Return the [X, Y] coordinate for the center point of the cell that contains the specified text.  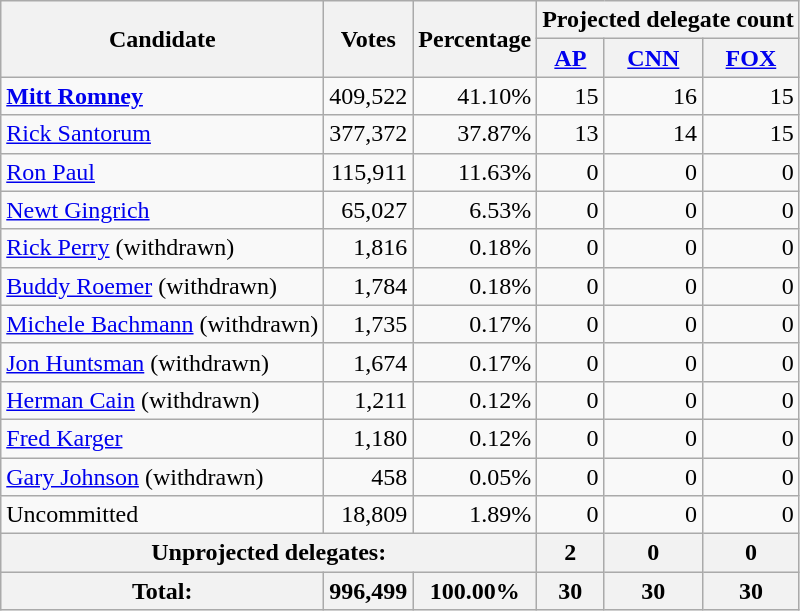
377,372 [368, 134]
996,499 [368, 591]
Rick Perry (withdrawn) [162, 248]
Buddy Roemer (withdrawn) [162, 286]
Mitt Romney [162, 96]
Ron Paul [162, 172]
2 [570, 553]
CNN [654, 58]
1,211 [368, 400]
100.00% [475, 591]
AP [570, 58]
0.05% [475, 477]
458 [368, 477]
11.63% [475, 172]
37.87% [475, 134]
Unprojected delegates: [269, 553]
1.89% [475, 515]
Uncommitted [162, 515]
18,809 [368, 515]
409,522 [368, 96]
Total: [162, 591]
Percentage [475, 39]
6.53% [475, 210]
Newt Gingrich [162, 210]
13 [570, 134]
Fred Karger [162, 438]
1,180 [368, 438]
1,816 [368, 248]
Candidate [162, 39]
1,784 [368, 286]
1,674 [368, 362]
FOX [752, 58]
65,027 [368, 210]
14 [654, 134]
1,735 [368, 324]
Projected delegate count [668, 20]
41.10% [475, 96]
115,911 [368, 172]
16 [654, 96]
Jon Huntsman (withdrawn) [162, 362]
Herman Cain (withdrawn) [162, 400]
Rick Santorum [162, 134]
Votes [368, 39]
Michele Bachmann (withdrawn) [162, 324]
Gary Johnson (withdrawn) [162, 477]
